Return [X, Y] of the center of cell containing provided text 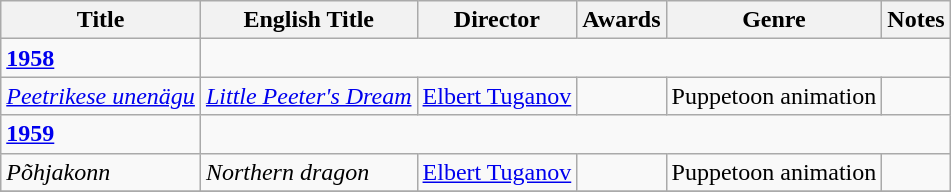
Awards [622, 20]
Genre [774, 20]
1958 [101, 58]
Notes [916, 20]
1959 [101, 134]
Northern dragon [308, 172]
English Title [308, 20]
Peetrikese unenägu [101, 96]
Title [101, 20]
Põhjakonn [101, 172]
Director [497, 20]
Little Peeter's Dream [308, 96]
